Scan for the cell matching the given text and deliver its (X, Y) coordinate at center. 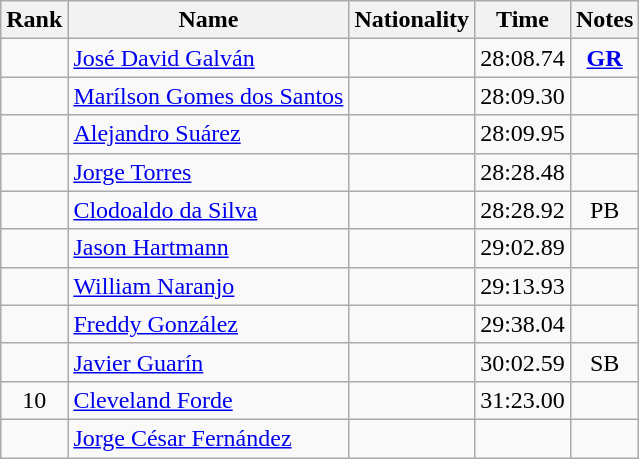
Notes (604, 20)
Jorge César Fernández (208, 438)
10 (34, 400)
29:38.04 (523, 324)
SB (604, 362)
GR (604, 58)
Marílson Gomes dos Santos (208, 96)
Jason Hartmann (208, 248)
Time (523, 20)
William Naranjo (208, 286)
28:09.30 (523, 96)
Nationality (412, 20)
Clodoaldo da Silva (208, 210)
30:02.59 (523, 362)
José David Galván (208, 58)
29:13.93 (523, 286)
PB (604, 210)
Cleveland Forde (208, 400)
28:28.92 (523, 210)
Name (208, 20)
Javier Guarín (208, 362)
Rank (34, 20)
28:08.74 (523, 58)
28:09.95 (523, 134)
Alejandro Suárez (208, 134)
31:23.00 (523, 400)
28:28.48 (523, 172)
Freddy González (208, 324)
Jorge Torres (208, 172)
29:02.89 (523, 248)
